Provide the (x, y) coordinate of the cell's center where the given text is located.  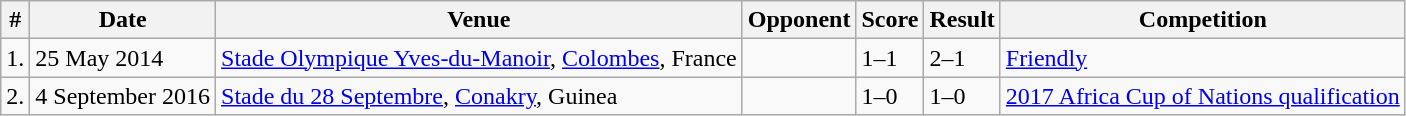
2. (16, 96)
Friendly (1202, 58)
1–1 (890, 58)
4 September 2016 (123, 96)
Opponent (799, 20)
25 May 2014 (123, 58)
1. (16, 58)
2–1 (962, 58)
Venue (480, 20)
2017 Africa Cup of Nations qualification (1202, 96)
Stade du 28 Septembre, Conakry, Guinea (480, 96)
Stade Olympique Yves-du-Manoir, Colombes, France (480, 58)
Date (123, 20)
Competition (1202, 20)
Score (890, 20)
Result (962, 20)
# (16, 20)
